Determine the [X, Y] coordinate at the center of the cell enclosing the given text.  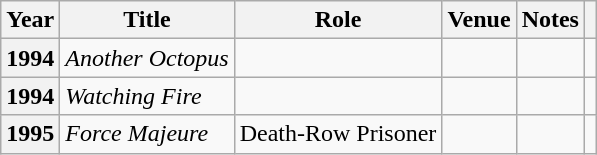
Title [147, 20]
Role [338, 20]
Watching Fire [147, 96]
Force Majeure [147, 134]
Death-Row Prisoner [338, 134]
Year [30, 20]
1995 [30, 134]
Venue [479, 20]
Another Octopus [147, 58]
Notes [550, 20]
